Scan for the cell matching the given text and deliver its [x, y] coordinate at center. 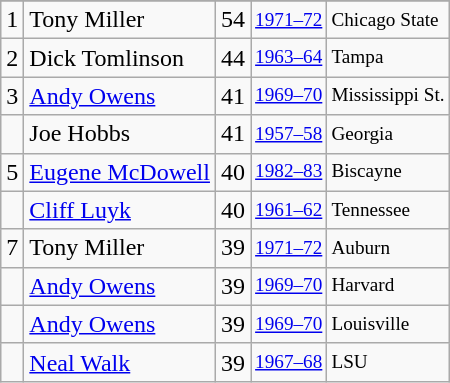
LSU [388, 362]
Louisville [388, 324]
1 [12, 20]
3 [12, 96]
Biscayne [388, 172]
Tampa [388, 58]
44 [232, 58]
1963–64 [289, 58]
1961–62 [289, 210]
1982–83 [289, 172]
5 [12, 172]
Harvard [388, 286]
Chicago State [388, 20]
Mississippi St. [388, 96]
Tennessee [388, 210]
Cliff Luyk [120, 210]
1957–58 [289, 134]
Auburn [388, 248]
Neal Walk [120, 362]
Joe Hobbs [120, 134]
Eugene McDowell [120, 172]
2 [12, 58]
1967–68 [289, 362]
Dick Tomlinson [120, 58]
54 [232, 20]
7 [12, 248]
Georgia [388, 134]
